Identify which cell holds the provided text, then report its (x, y) central coordinate. 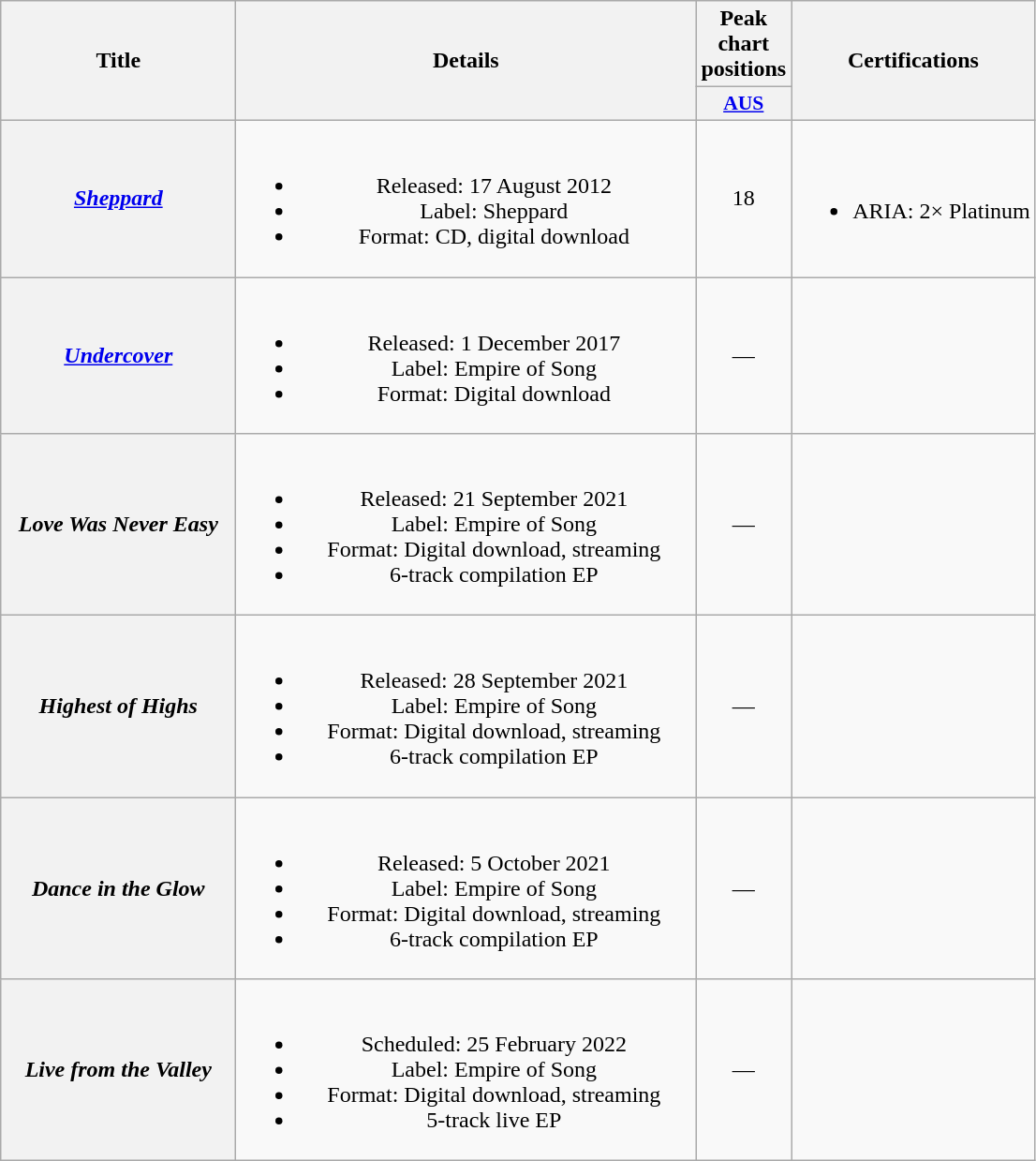
Details (466, 61)
Title (118, 61)
Undercover (118, 356)
ARIA: 2× Platinum (914, 199)
AUS (744, 104)
Certifications (914, 61)
Live from the Valley (118, 1070)
Scheduled: 25 February 2022Label: Empire of SongFormat: Digital download, streaming5-track live EP (466, 1070)
Released: 21 September 2021Label: Empire of SongFormat: Digital download, streaming6-track compilation EP (466, 525)
Released: 28 September 2021Label: Empire of SongFormat: Digital download, streaming6-track compilation EP (466, 707)
Released: 5 October 2021Label: Empire of SongFormat: Digital download, streaming6-track compilation EP (466, 888)
Love Was Never Easy (118, 525)
Peak chart positions (744, 44)
Dance in the Glow (118, 888)
Highest of Highs (118, 707)
Sheppard (118, 199)
18 (744, 199)
Released: 17 August 2012Label: SheppardFormat: CD, digital download (466, 199)
Released: 1 December 2017Label: Empire of SongFormat: Digital download (466, 356)
